Output the (x, y) coordinate of the center of the cell containing the given text.  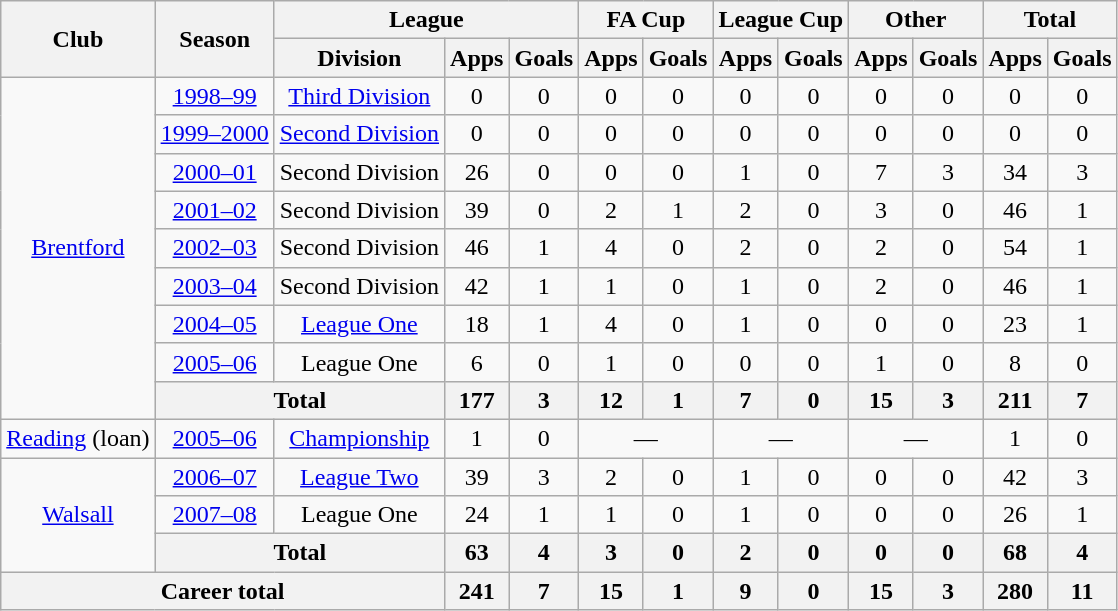
1999–2000 (214, 134)
68 (1015, 553)
League Two (359, 477)
1998–99 (214, 96)
177 (477, 400)
Walsall (78, 515)
Other (916, 20)
63 (477, 553)
54 (1015, 248)
11 (1082, 591)
2003–04 (214, 286)
Championship (359, 438)
Third Division (359, 96)
2002–03 (214, 248)
Division (359, 58)
Brentford (78, 248)
Season (214, 39)
2004–05 (214, 324)
211 (1015, 400)
12 (611, 400)
FA Cup (646, 20)
Club (78, 39)
8 (1015, 362)
9 (746, 591)
24 (477, 515)
34 (1015, 172)
6 (477, 362)
23 (1015, 324)
League (426, 20)
2001–02 (214, 210)
2006–07 (214, 477)
2007–08 (214, 515)
League Cup (781, 20)
Career total (223, 591)
280 (1015, 591)
18 (477, 324)
Reading (loan) (78, 438)
241 (477, 591)
2000–01 (214, 172)
